Pinpoint the cell where the given text exists, returning its [x, y] midpoint coordinate. 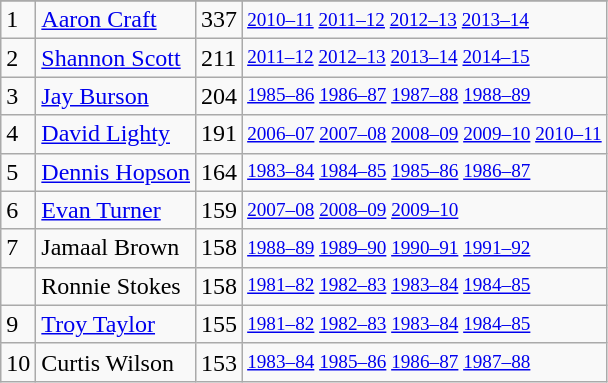
Shannon Scott [116, 58]
2011–12 2012–13 2013–14 2014–15 [425, 58]
1983–84 1985–86 1986–87 1987–88 [425, 362]
Troy Taylor [116, 324]
5 [18, 172]
164 [220, 172]
2010–11 2011–12 2012–13 2013–14 [425, 20]
Jamaal Brown [116, 248]
6 [18, 210]
2006–07 2007–08 2008–09 2009–10 2010–11 [425, 134]
10 [18, 362]
Evan Turner [116, 210]
4 [18, 134]
9 [18, 324]
191 [220, 134]
Dennis Hopson [116, 172]
2007–08 2008–09 2009–10 [425, 210]
1988–89 1989–90 1990–91 1991–92 [425, 248]
153 [220, 362]
3 [18, 96]
Aaron Craft [116, 20]
Curtis Wilson [116, 362]
7 [18, 248]
David Lighty [116, 134]
337 [220, 20]
159 [220, 210]
1983–84 1984–85 1985–86 1986–87 [425, 172]
1985–86 1986–87 1987–88 1988–89 [425, 96]
204 [220, 96]
155 [220, 324]
Jay Burson [116, 96]
2 [18, 58]
Ronnie Stokes [116, 286]
1 [18, 20]
211 [220, 58]
